For the text-containing cell, return its midpoint in (x, y) coordinate format. 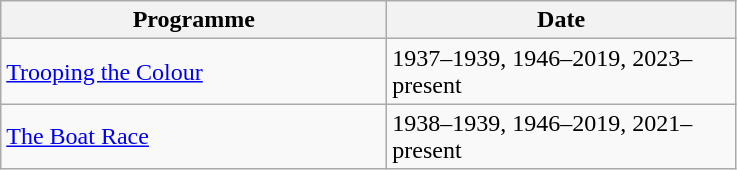
The Boat Race (194, 136)
Date (562, 20)
1937–1939, 1946–2019, 2023–present (562, 72)
1938–1939, 1946–2019, 2021–present (562, 136)
Trooping the Colour (194, 72)
Programme (194, 20)
